Find where the given text appears and provide that cell's center as (X, Y) coordinate. 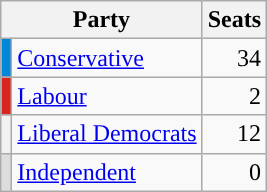
Labour (107, 96)
Seats (234, 20)
0 (234, 172)
2 (234, 96)
Conservative (107, 58)
12 (234, 134)
Party (102, 20)
Independent (107, 172)
34 (234, 58)
Liberal Democrats (107, 134)
